Identify which cell holds the provided text, then report its (x, y) central coordinate. 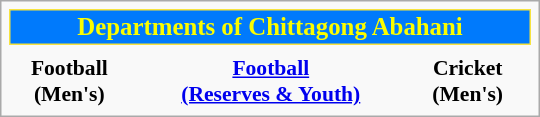
Football(Men's) (70, 81)
Cricket(Men's) (468, 81)
Football(Reserves & Youth) (271, 81)
Departments of Chittagong Abahani (270, 27)
